Identify which cell holds the provided text, then report its (X, Y) central coordinate. 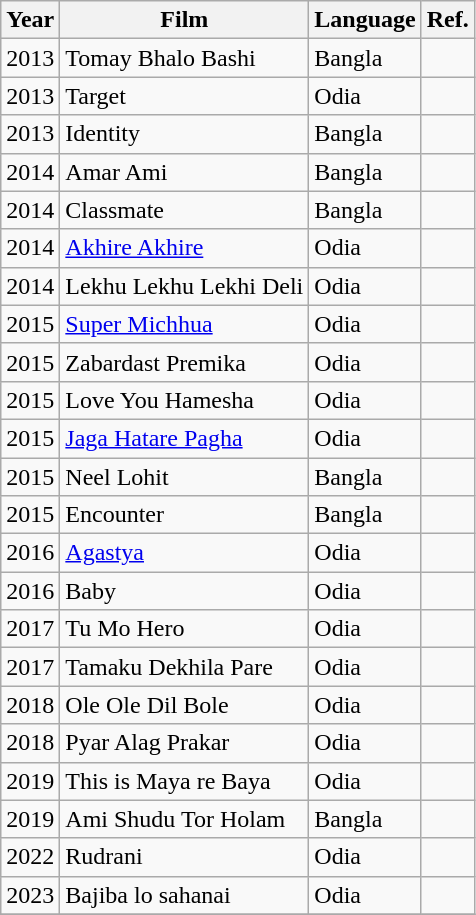
Baby (184, 591)
Target (184, 96)
This is Maya re Baya (184, 781)
Ref. (448, 20)
Tomay Bhalo Bashi (184, 58)
Akhire Akhire (184, 248)
Ami Shudu Tor Holam (184, 819)
Love You Hamesha (184, 400)
Jaga Hatare Pagha (184, 438)
Amar Ami (184, 172)
2023 (30, 895)
Agastya (184, 553)
Ole Ole Dil Bole (184, 705)
Identity (184, 134)
Neel Lohit (184, 477)
Classmate (184, 210)
Zabardast Premika (184, 362)
Year (30, 20)
Pyar Alag Prakar (184, 743)
Encounter (184, 515)
Super Michhua (184, 324)
Rudrani (184, 857)
Tamaku Dekhila Pare (184, 667)
2022 (30, 857)
Language (365, 20)
Film (184, 20)
Lekhu Lekhu Lekhi Deli (184, 286)
Tu Mo Hero (184, 629)
Bajiba lo sahanai (184, 895)
